Output the [X, Y] coordinate of the center of the cell containing the given text.  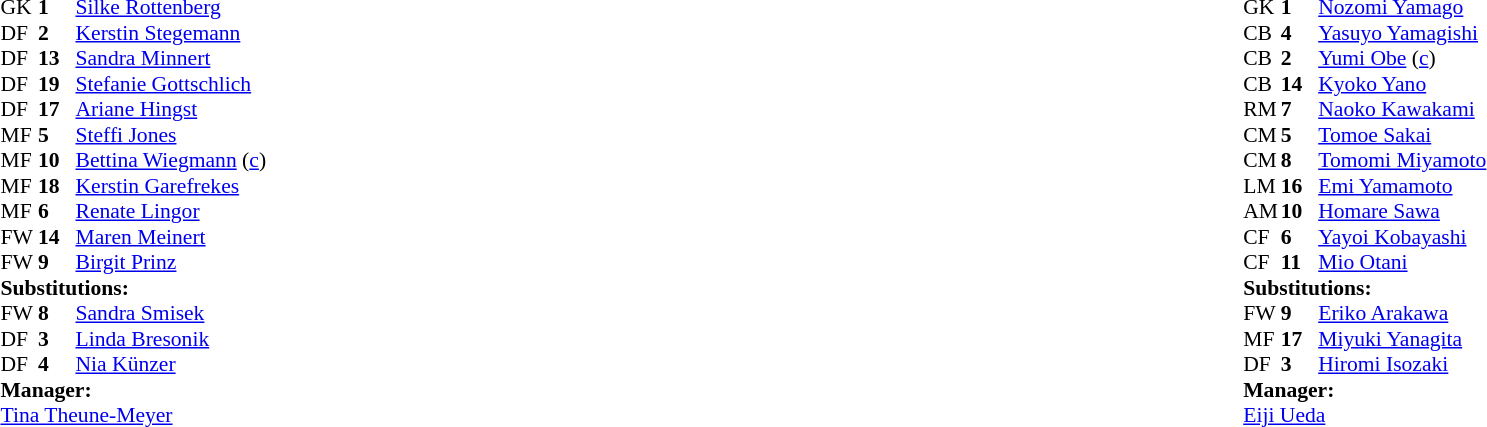
AM [1262, 211]
Kerstin Garefrekes [172, 186]
Naoko Kawakami [1402, 109]
Emi Yamamoto [1402, 186]
Renate Lingor [172, 211]
Bettina Wiegmann (c) [172, 161]
11 [1300, 263]
18 [57, 186]
Tomomi Miyamoto [1402, 161]
Hiromi Isozaki [1402, 365]
19 [57, 84]
13 [57, 59]
16 [1300, 186]
Ariane Hingst [172, 109]
Miyuki Yanagita [1402, 339]
Eriko Arakawa [1402, 313]
Sandra Minnert [172, 59]
Steffi Jones [172, 135]
Yayoi Kobayashi [1402, 237]
Maren Meinert [172, 237]
Yasuyo Yamagishi [1402, 33]
Tomoe Sakai [1402, 135]
7 [1300, 109]
Linda Bresonik [172, 339]
Nia Künzer [172, 365]
RM [1262, 109]
Stefanie Gottschlich [172, 84]
Kyoko Yano [1402, 84]
Homare Sawa [1402, 211]
Mio Otani [1402, 263]
Yumi Obe (c) [1402, 59]
Birgit Prinz [172, 263]
LM [1262, 186]
Kerstin Stegemann [172, 33]
Sandra Smisek [172, 313]
